Capture the cell that displays the provided text and extract its (X, Y) central coordinate. 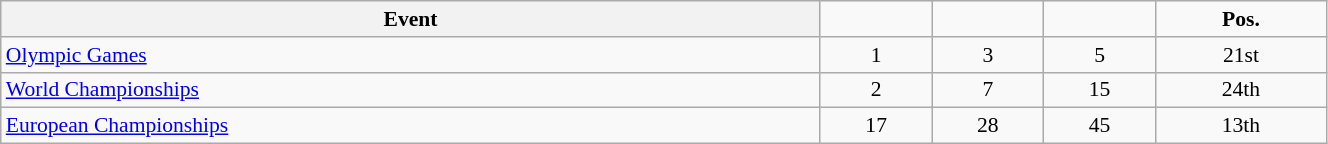
13th (1240, 126)
24th (1240, 90)
28 (988, 126)
7 (988, 90)
45 (1100, 126)
2 (876, 90)
Event (411, 19)
15 (1100, 90)
Pos. (1240, 19)
1 (876, 55)
17 (876, 126)
World Championships (411, 90)
3 (988, 55)
Olympic Games (411, 55)
European Championships (411, 126)
21st (1240, 55)
5 (1100, 55)
